Provide the (X, Y) coordinate of the cell's center where the given text is located.  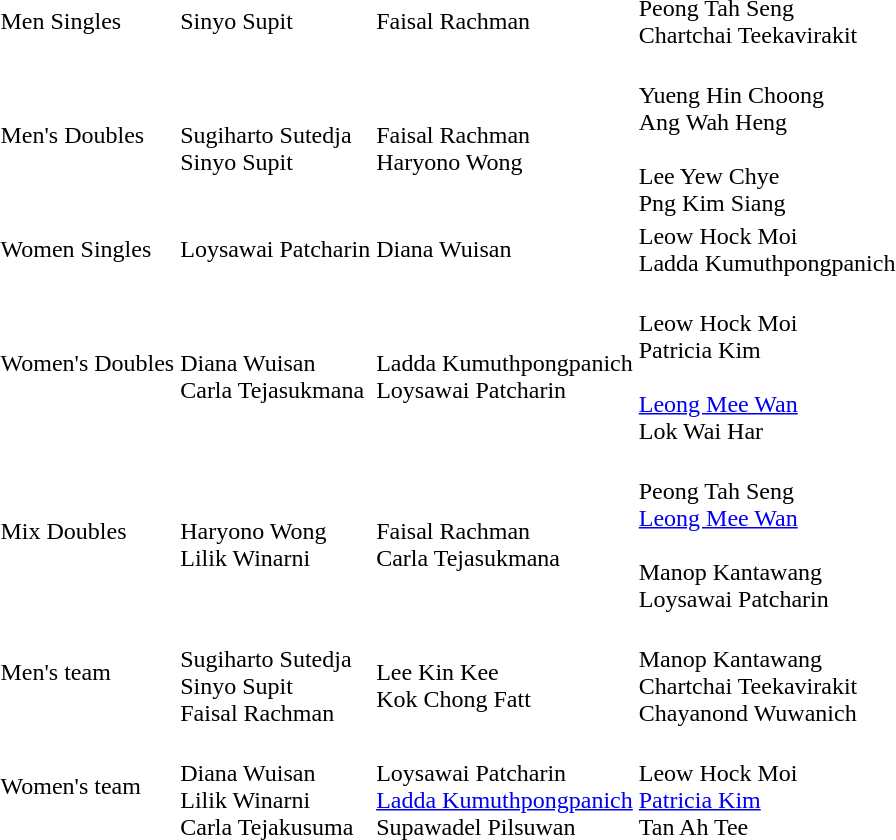
Sugiharto SutedjaSinyo Supit (276, 136)
Ladda KumuthpongpanichLoysawai Patcharin (505, 364)
Diana WuisanCarla Tejasukmana (276, 364)
Loysawai Patcharin (276, 250)
Faisal RachmanCarla Tejasukmana (505, 532)
Diana Wuisan (505, 250)
Faisal RachmanHaryono Wong (505, 136)
Haryono WongLilik Winarni (276, 532)
Lee Kin KeeKok Chong Fatt (505, 672)
Sugiharto SutedjaSinyo SupitFaisal Rachman (276, 672)
